Search for the cell housing the specified text and yield its [X, Y] center coordinate. 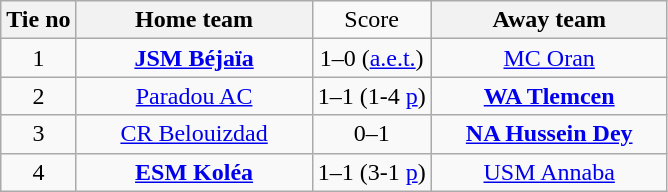
3 [38, 134]
4 [38, 172]
Score [372, 20]
JSM Béjaïa [194, 58]
Away team [549, 20]
CR Belouizdad [194, 134]
MC Oran [549, 58]
ESM Koléa [194, 172]
2 [38, 96]
WA Tlemcen [549, 96]
Paradou AC [194, 96]
0–1 [372, 134]
USM Annaba [549, 172]
1–1 (1-4 p) [372, 96]
Tie no [38, 20]
Home team [194, 20]
1 [38, 58]
1–0 (a.e.t.) [372, 58]
NA Hussein Dey [549, 134]
1–1 (3-1 p) [372, 172]
